Return the [X, Y] coordinate for the center point of the cell that contains the specified text.  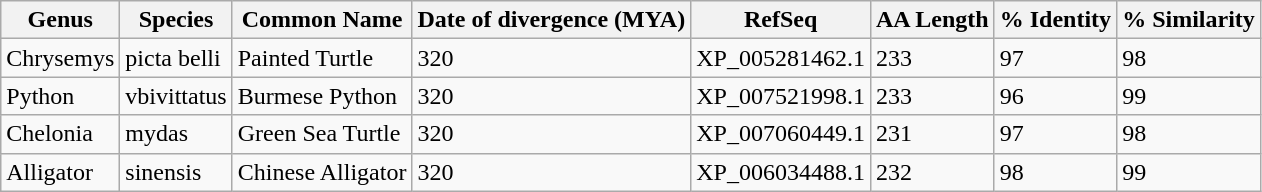
Genus [60, 20]
Chelonia [60, 134]
XP_007060449.1 [781, 134]
AA Length [932, 20]
XP_005281462.1 [781, 58]
mydas [176, 134]
Common Name [322, 20]
% Identity [1055, 20]
Burmese Python [322, 96]
vbivittatus [176, 96]
232 [932, 172]
XP_006034488.1 [781, 172]
% Similarity [1189, 20]
sinensis [176, 172]
96 [1055, 96]
XP_007521998.1 [781, 96]
RefSeq [781, 20]
Green Sea Turtle [322, 134]
Alligator [60, 172]
picta belli [176, 58]
Python [60, 96]
Chrysemys [60, 58]
Painted Turtle [322, 58]
231 [932, 134]
Species [176, 20]
Chinese Alligator [322, 172]
Date of divergence (MYA) [552, 20]
